Output the [x, y] coordinate of the center of the cell containing the given text.  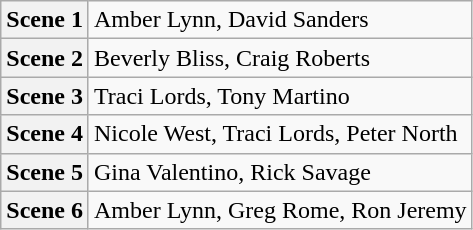
Scene 5 [45, 172]
Gina Valentino, Rick Savage [280, 172]
Beverly Bliss, Craig Roberts [280, 58]
Traci Lords, Tony Martino [280, 96]
Scene 6 [45, 210]
Scene 2 [45, 58]
Scene 1 [45, 20]
Scene 4 [45, 134]
Scene 3 [45, 96]
Nicole West, Traci Lords, Peter North [280, 134]
Amber Lynn, Greg Rome, Ron Jeremy [280, 210]
Amber Lynn, David Sanders [280, 20]
